Scan for the cell matching the given text and deliver its (x, y) coordinate at center. 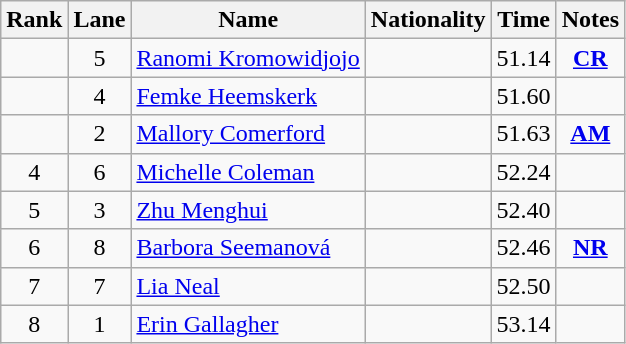
Mallory Comerford (248, 134)
Zhu Menghui (248, 210)
Lane (100, 20)
52.46 (524, 248)
Time (524, 20)
53.14 (524, 324)
2 (100, 134)
AM (590, 134)
51.63 (524, 134)
1 (100, 324)
Erin Gallagher (248, 324)
Notes (590, 20)
Name (248, 20)
Ranomi Kromowidjojo (248, 58)
Barbora Seemanová (248, 248)
52.50 (524, 286)
Michelle Coleman (248, 172)
Rank (34, 20)
52.40 (524, 210)
3 (100, 210)
51.14 (524, 58)
Femke Heemskerk (248, 96)
Nationality (428, 20)
NR (590, 248)
CR (590, 58)
52.24 (524, 172)
51.60 (524, 96)
Lia Neal (248, 286)
